Determine the (x, y) coordinate at the center of the cell enclosing the given text.  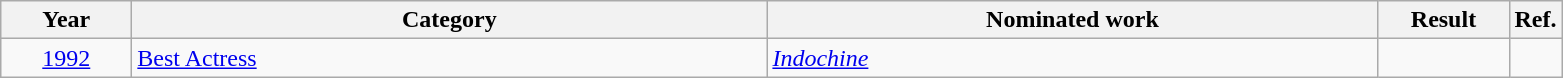
Indochine (1072, 58)
Year (66, 20)
Nominated work (1072, 20)
Best Actress (450, 58)
1992 (66, 58)
Result (1444, 20)
Ref. (1536, 20)
Category (450, 20)
